Scan for the cell matching the given text and deliver its (X, Y) coordinate at center. 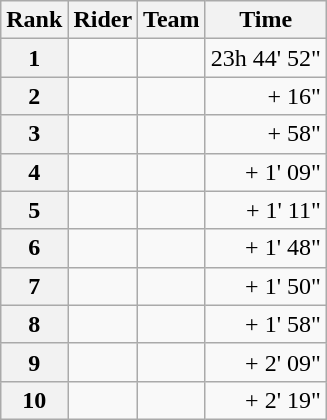
2 (34, 96)
+ 58" (266, 134)
+ 1' 11" (266, 210)
+ 2' 09" (266, 362)
Time (266, 20)
+ 2' 19" (266, 400)
9 (34, 362)
3 (34, 134)
8 (34, 324)
5 (34, 210)
+ 1' 50" (266, 286)
+ 16" (266, 96)
10 (34, 400)
Team (172, 20)
4 (34, 172)
7 (34, 286)
+ 1' 09" (266, 172)
+ 1' 48" (266, 248)
1 (34, 58)
6 (34, 248)
Rider (103, 20)
23h 44' 52" (266, 58)
Rank (34, 20)
+ 1' 58" (266, 324)
